Provide the [X, Y] coordinate of the cell's center where the given text is located.  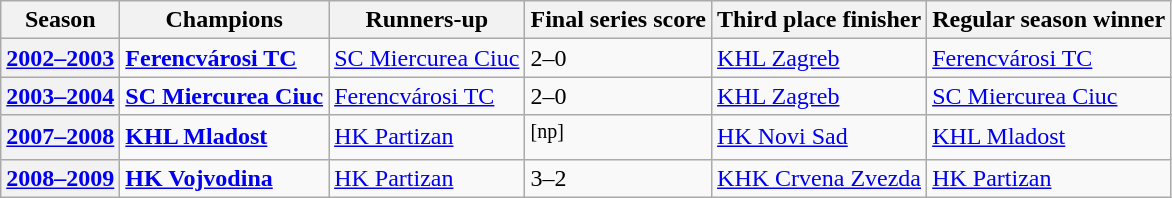
HK Novi Sad [820, 138]
3–2 [618, 178]
Season [60, 20]
[np] [618, 138]
2002–2003 [60, 58]
2008–2009 [60, 178]
Champions [224, 20]
Third place finisher [820, 20]
Runners-up [427, 20]
Final series score [618, 20]
KHK Crvena Zvezda [820, 178]
HK Vojvodina [224, 178]
2007–2008 [60, 138]
Regular season winner [1049, 20]
2003–2004 [60, 96]
